Search for the cell housing the specified text and yield its [X, Y] center coordinate. 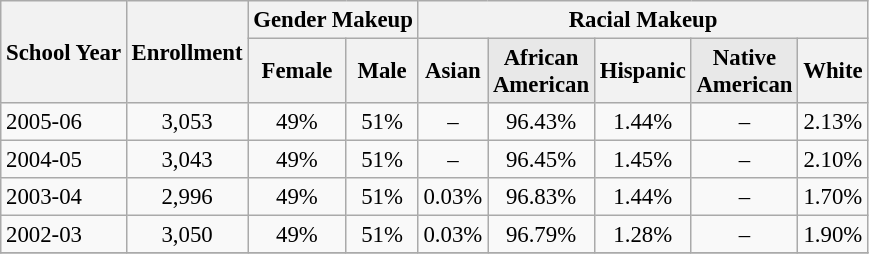
Enrollment [187, 52]
Racial Makeup [643, 20]
2003-04 [64, 197]
Female [297, 72]
1.45% [642, 160]
2,996 [187, 197]
Asian [452, 72]
1.90% [833, 235]
3,050 [187, 235]
African American [542, 72]
3,053 [187, 122]
96.43% [542, 122]
2002-03 [64, 235]
1.28% [642, 235]
2.10% [833, 160]
Gender Makeup [333, 20]
Male [382, 72]
1.70% [833, 197]
2.13% [833, 122]
Hispanic [642, 72]
School Year [64, 52]
96.79% [542, 235]
2004-05 [64, 160]
96.45% [542, 160]
2005-06 [64, 122]
White [833, 72]
3,043 [187, 160]
Native American [744, 72]
96.83% [542, 197]
